For the text-containing cell, return its midpoint in (X, Y) coordinate format. 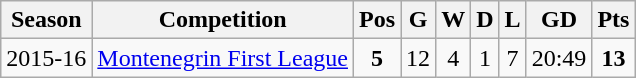
5 (376, 58)
L (512, 20)
4 (454, 58)
20:49 (559, 58)
W (454, 20)
2015-16 (46, 58)
Season (46, 20)
D (485, 20)
Montenegrin First League (223, 58)
13 (614, 58)
Competition (223, 20)
G (418, 20)
Pts (614, 20)
12 (418, 58)
7 (512, 58)
GD (559, 20)
1 (485, 58)
Pos (376, 20)
